Output the (X, Y) coordinate of the center of the cell containing the given text.  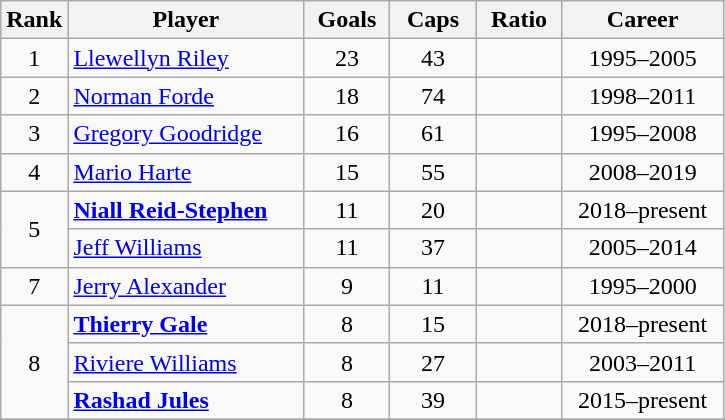
16 (347, 134)
Llewellyn Riley (186, 58)
3 (34, 134)
Jerry Alexander (186, 286)
43 (433, 58)
Rank (34, 20)
5 (34, 229)
1995–2000 (642, 286)
20 (433, 210)
Gregory Goodridge (186, 134)
Ratio (519, 20)
7 (34, 286)
74 (433, 96)
61 (433, 134)
2 (34, 96)
27 (433, 362)
Thierry Gale (186, 324)
39 (433, 400)
18 (347, 96)
4 (34, 172)
Rashad Jules (186, 400)
Caps (433, 20)
9 (347, 286)
1995–2008 (642, 134)
1995–2005 (642, 58)
2008–2019 (642, 172)
23 (347, 58)
Mario Harte (186, 172)
Player (186, 20)
1 (34, 58)
1998–2011 (642, 96)
Jeff Williams (186, 248)
Career (642, 20)
Niall Reid-Stephen (186, 210)
55 (433, 172)
Riviere Williams (186, 362)
2015–present (642, 400)
2003–2011 (642, 362)
37 (433, 248)
Norman Forde (186, 96)
2005–2014 (642, 248)
Goals (347, 20)
